Pinpoint the cell where the given text exists, returning its [x, y] midpoint coordinate. 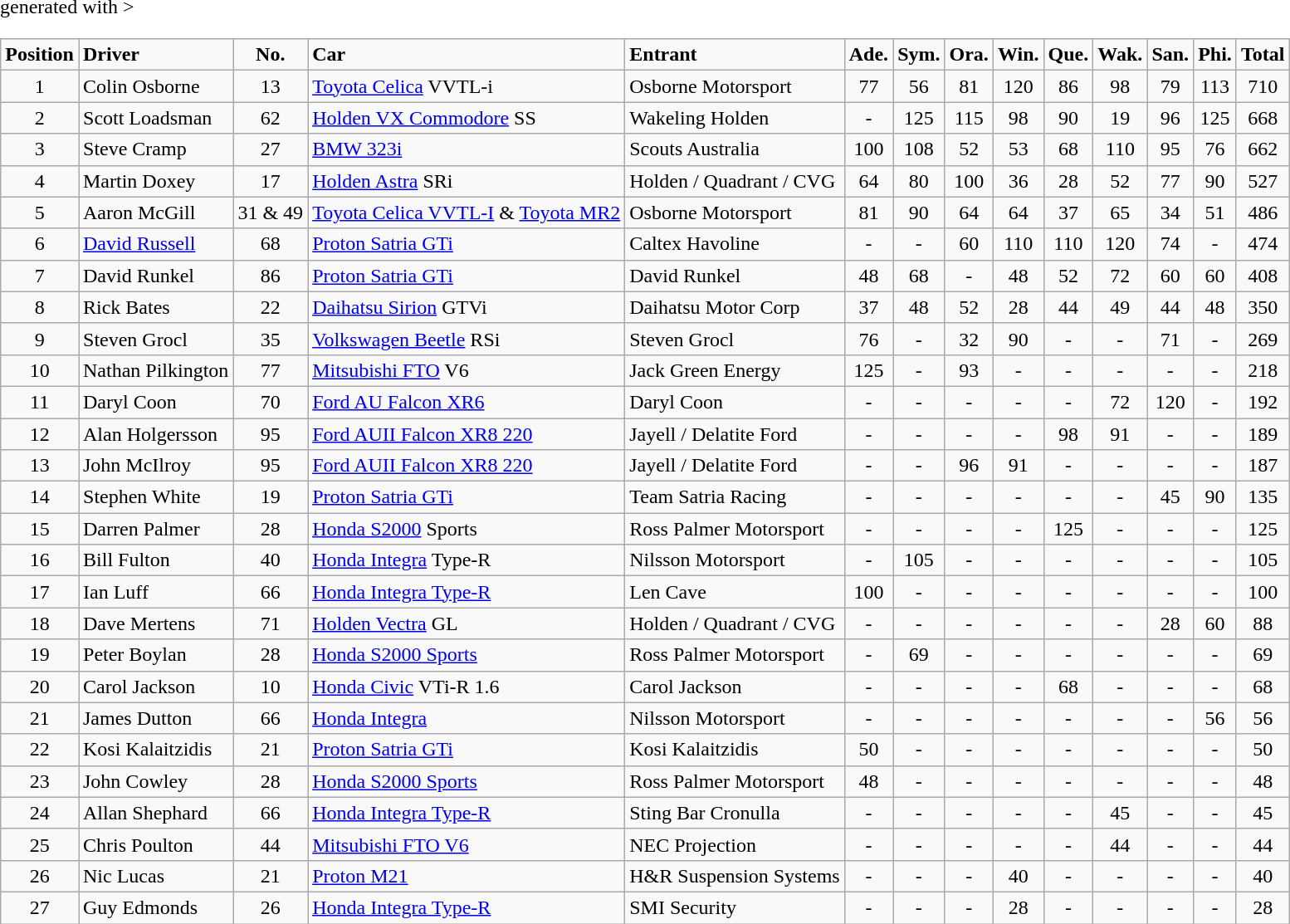
Nic Lucas [155, 876]
23 [40, 781]
Aaron McGill [155, 213]
8 [40, 307]
65 [1121, 213]
Caltex Havoline [735, 244]
Sting Bar Cronulla [735, 813]
12 [40, 434]
Colin Osborne [155, 86]
Alan Holgersson [155, 434]
18 [40, 623]
9 [40, 339]
74 [1170, 244]
Phi. [1215, 55]
BMW 323i [467, 149]
Holden VX Commodore SS [467, 118]
Rick Bates [155, 307]
668 [1263, 118]
Ford AU Falcon XR6 [467, 402]
486 [1263, 213]
31 & 49 [271, 213]
36 [1018, 181]
Driver [155, 55]
San. [1170, 55]
14 [40, 497]
20 [40, 687]
408 [1263, 276]
93 [969, 370]
Daihatsu Sirion GTVi [467, 307]
3 [40, 149]
662 [1263, 149]
15 [40, 529]
Volkswagen Beetle RSi [467, 339]
135 [1263, 497]
Proton M21 [467, 876]
SMI Security [735, 907]
Que. [1068, 55]
H&R Suspension Systems [735, 876]
350 [1263, 307]
527 [1263, 181]
115 [969, 118]
Ora. [969, 55]
32 [969, 339]
David Russell [155, 244]
Stephen White [155, 497]
49 [1121, 307]
John Cowley [155, 781]
Scouts Australia [735, 149]
Nathan Pilkington [155, 370]
Steve Cramp [155, 149]
Sym. [919, 55]
James Dutton [155, 718]
189 [1263, 434]
710 [1263, 86]
Bill Fulton [155, 560]
Win. [1018, 55]
Darren Palmer [155, 529]
53 [1018, 149]
1 [40, 86]
Car [467, 55]
Total [1263, 55]
4 [40, 181]
Allan Shephard [155, 813]
25 [40, 844]
5 [40, 213]
269 [1263, 339]
108 [919, 149]
Toyota Celica VVTL-I & Toyota MR2 [467, 213]
Wak. [1121, 55]
79 [1170, 86]
Scott Loadsman [155, 118]
Len Cave [735, 592]
51 [1215, 213]
Honda Civic VTi-R 1.6 [467, 687]
Guy Edmonds [155, 907]
NEC Projection [735, 844]
Ian Luff [155, 592]
Toyota Celica VVTL-i [467, 86]
11 [40, 402]
No. [271, 55]
Honda Integra [467, 718]
24 [40, 813]
474 [1263, 244]
Holden Vectra GL [467, 623]
Martin Doxey [155, 181]
16 [40, 560]
Chris Poulton [155, 844]
187 [1263, 466]
Wakeling Holden [735, 118]
Dave Mertens [155, 623]
John McIlroy [155, 466]
Position [40, 55]
218 [1263, 370]
70 [271, 402]
34 [1170, 213]
113 [1215, 86]
35 [271, 339]
Daihatsu Motor Corp [735, 307]
Peter Boylan [155, 655]
2 [40, 118]
Entrant [735, 55]
62 [271, 118]
88 [1263, 623]
Holden Astra SRi [467, 181]
6 [40, 244]
80 [919, 181]
7 [40, 276]
Ade. [868, 55]
192 [1263, 402]
Jack Green Energy [735, 370]
Team Satria Racing [735, 497]
